From the cell containing the given text, extract its center point as [X, Y] coordinate. 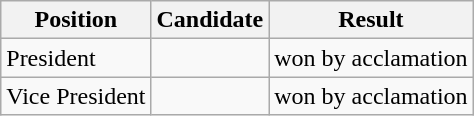
Candidate [210, 20]
Vice President [76, 96]
President [76, 58]
Position [76, 20]
Result [371, 20]
